Identify which cell holds the provided text, then report its [x, y] central coordinate. 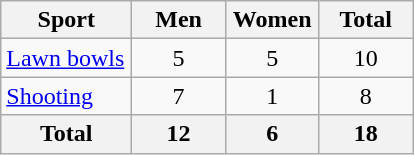
Sport [66, 20]
Women [272, 20]
7 [179, 96]
Shooting [66, 96]
6 [272, 134]
1 [272, 96]
8 [366, 96]
18 [366, 134]
Lawn bowls [66, 58]
10 [366, 58]
Men [179, 20]
12 [179, 134]
